Find where the given text appears and provide that cell's center as [X, Y] coordinate. 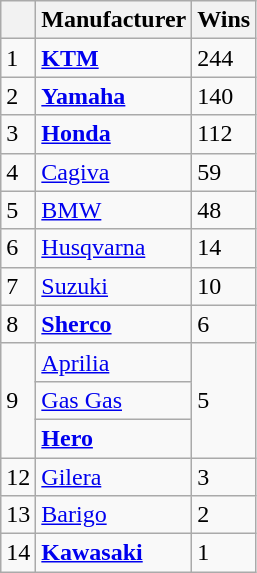
Suzuki [114, 286]
10 [224, 286]
48 [224, 210]
8 [18, 324]
Manufacturer [114, 20]
140 [224, 96]
4 [18, 172]
9 [18, 400]
244 [224, 58]
Honda [114, 134]
BMW [114, 210]
Yamaha [114, 96]
7 [18, 286]
Gilera [114, 477]
Wins [224, 20]
Cagiva [114, 172]
Barigo [114, 515]
KTM [114, 58]
Husqvarna [114, 248]
Aprilia [114, 362]
59 [224, 172]
13 [18, 515]
Sherco [114, 324]
Hero [114, 438]
Kawasaki [114, 553]
112 [224, 134]
12 [18, 477]
Gas Gas [114, 400]
